Scan for the cell matching the given text and deliver its [X, Y] coordinate at center. 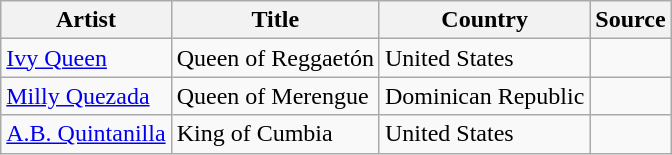
Queen of Merengue [275, 96]
Source [630, 20]
Milly Quezada [86, 96]
King of Cumbia [275, 134]
Queen of Reggaetón [275, 58]
Dominican Republic [484, 96]
Artist [86, 20]
A.B. Quintanilla [86, 134]
Country [484, 20]
Ivy Queen [86, 58]
Title [275, 20]
